Scan for the cell matching the given text and deliver its [x, y] coordinate at center. 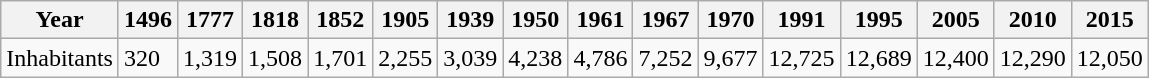
3,039 [470, 58]
1496 [148, 20]
2005 [956, 20]
1970 [730, 20]
2,255 [406, 58]
12,725 [802, 58]
4,238 [536, 58]
7,252 [666, 58]
Year [60, 20]
1852 [340, 20]
9,677 [730, 58]
12,290 [1032, 58]
1,319 [210, 58]
1967 [666, 20]
1995 [878, 20]
1961 [600, 20]
4,786 [600, 58]
2015 [1110, 20]
2010 [1032, 20]
Inhabitants [60, 58]
1991 [802, 20]
1777 [210, 20]
12,689 [878, 58]
1950 [536, 20]
1905 [406, 20]
12,400 [956, 58]
1818 [276, 20]
1,508 [276, 58]
320 [148, 58]
1939 [470, 20]
1,701 [340, 58]
12,050 [1110, 58]
